From the cell containing the given text, extract its center point as [x, y] coordinate. 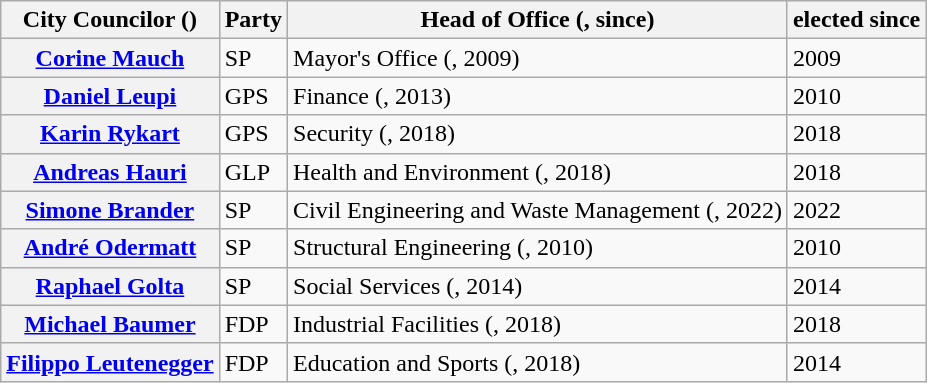
Civil Engineering and Waste Management (, 2022) [538, 210]
Social Services (, 2014) [538, 286]
Finance (, 2013) [538, 96]
City Councilor () [110, 20]
Security (, 2018) [538, 134]
Party [253, 20]
Industrial Facilities (, 2018) [538, 324]
Health and Environment (, 2018) [538, 172]
GLP [253, 172]
Education and Sports (, 2018) [538, 362]
Karin Rykart [110, 134]
Corine Mauch [110, 58]
2009 [856, 58]
Simone Brander [110, 210]
Daniel Leupi [110, 96]
Andreas Hauri [110, 172]
2022 [856, 210]
elected since [856, 20]
André Odermatt [110, 248]
Head of Office (, since) [538, 20]
Filippo Leutenegger [110, 362]
Michael Baumer [110, 324]
Raphael Golta [110, 286]
Structural Engineering (, 2010) [538, 248]
Mayor's Office (, 2009) [538, 58]
